Find where the given text appears and provide that cell's center as [x, y] coordinate. 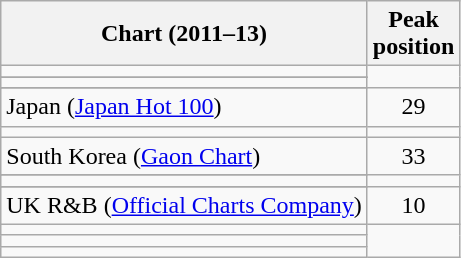
Japan (Japan Hot 100) [184, 107]
Peakposition [413, 34]
29 [413, 107]
Chart (2011–13) [184, 34]
South Korea (Gaon Chart) [184, 156]
UK R&B (Official Charts Company) [184, 205]
33 [413, 156]
10 [413, 205]
